Find where the given text appears and provide that cell's center as [X, Y] coordinate. 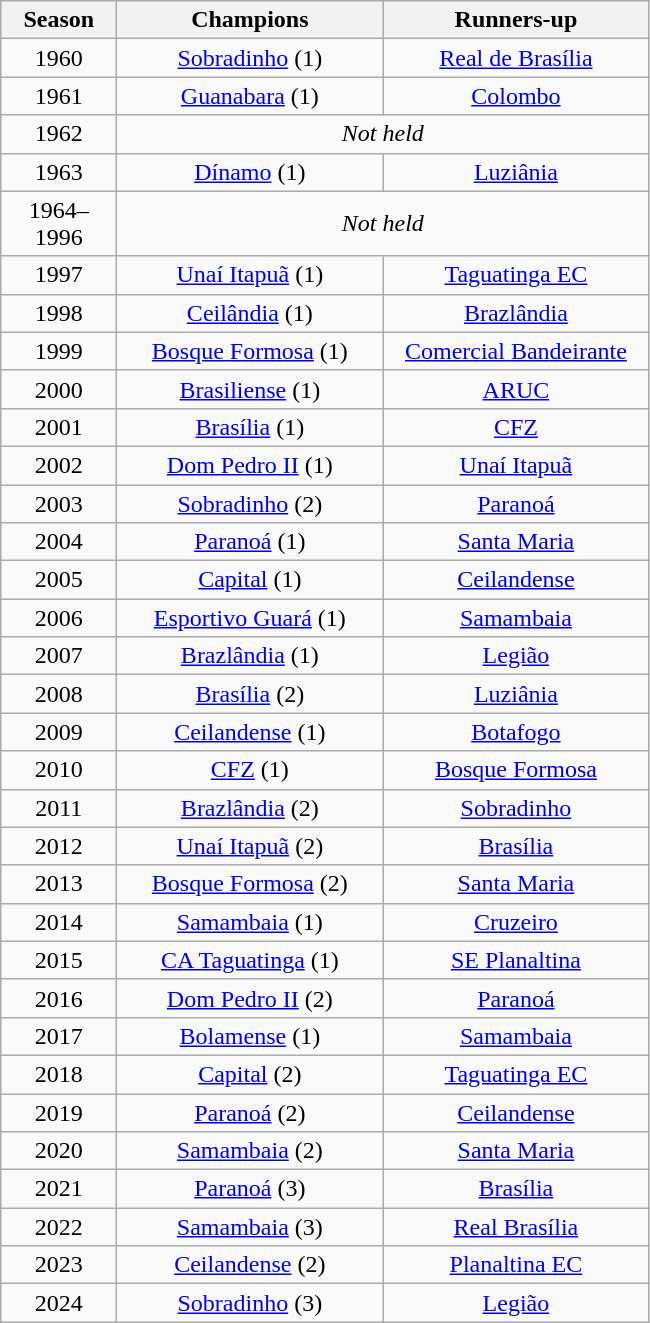
Sobradinho (1) [250, 58]
Guanabara (1) [250, 96]
Comercial Bandeirante [516, 351]
Bosque Formosa [516, 770]
Sobradinho (3) [250, 1303]
1997 [59, 275]
Planaltina EC [516, 1265]
2012 [59, 846]
Dínamo (1) [250, 172]
2002 [59, 465]
Brasiliense (1) [250, 389]
1999 [59, 351]
1964–1996 [59, 224]
Bosque Formosa (1) [250, 351]
CFZ (1) [250, 770]
Paranoá (3) [250, 1189]
2009 [59, 732]
Sobradinho [516, 808]
Ceilândia (1) [250, 313]
Capital (2) [250, 1074]
Brasília (1) [250, 427]
2005 [59, 580]
Colombo [516, 96]
2011 [59, 808]
Dom Pedro II (2) [250, 998]
Sobradinho (2) [250, 503]
CA Taguatinga (1) [250, 960]
1962 [59, 134]
2016 [59, 998]
1963 [59, 172]
Botafogo [516, 732]
1961 [59, 96]
Paranoá (1) [250, 542]
2017 [59, 1036]
Real de Brasília [516, 58]
2014 [59, 922]
2019 [59, 1113]
2010 [59, 770]
Paranoá (2) [250, 1113]
2021 [59, 1189]
2004 [59, 542]
Dom Pedro II (1) [250, 465]
2022 [59, 1227]
Bolamense (1) [250, 1036]
2015 [59, 960]
2000 [59, 389]
2020 [59, 1151]
2001 [59, 427]
2013 [59, 884]
Samambaia (2) [250, 1151]
Season [59, 20]
Runners-up [516, 20]
1960 [59, 58]
Unaí Itapuã [516, 465]
2024 [59, 1303]
Brazlândia [516, 313]
Esportivo Guará (1) [250, 618]
Real Brasília [516, 1227]
Capital (1) [250, 580]
2007 [59, 656]
2008 [59, 694]
Ceilandense (1) [250, 732]
2006 [59, 618]
Unaí Itapuã (1) [250, 275]
Brazlândia (1) [250, 656]
Cruzeiro [516, 922]
CFZ [516, 427]
2023 [59, 1265]
Unaí Itapuã (2) [250, 846]
ARUC [516, 389]
Samambaia (3) [250, 1227]
2003 [59, 503]
Brasília (2) [250, 694]
2018 [59, 1074]
Bosque Formosa (2) [250, 884]
Ceilandense (2) [250, 1265]
SE Planaltina [516, 960]
Samambaia (1) [250, 922]
Brazlândia (2) [250, 808]
1998 [59, 313]
Champions [250, 20]
